Scan for the cell matching the given text and deliver its (x, y) coordinate at center. 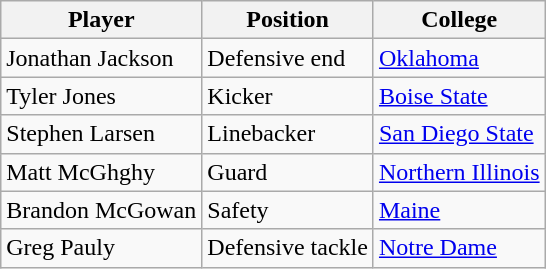
Stephen Larsen (102, 134)
Tyler Jones (102, 96)
Position (288, 20)
Kicker (288, 96)
Safety (288, 210)
Matt McGhghy (102, 172)
Maine (459, 210)
Guard (288, 172)
Defensive end (288, 58)
Boise State (459, 96)
San Diego State (459, 134)
Greg Pauly (102, 248)
Linebacker (288, 134)
Player (102, 20)
Defensive tackle (288, 248)
College (459, 20)
Northern Illinois (459, 172)
Jonathan Jackson (102, 58)
Brandon McGowan (102, 210)
Notre Dame (459, 248)
Oklahoma (459, 58)
